Scan for the cell matching the given text and deliver its [x, y] coordinate at center. 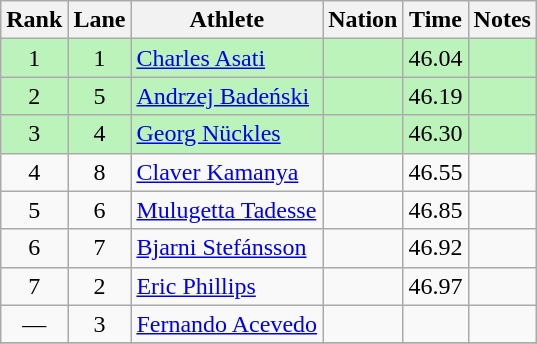
Athlete [227, 20]
Charles Asati [227, 58]
Nation [363, 20]
46.92 [436, 248]
46.85 [436, 210]
Time [436, 20]
Claver Kamanya [227, 172]
Eric Phillips [227, 286]
46.04 [436, 58]
Lane [100, 20]
46.55 [436, 172]
— [34, 324]
Notes [502, 20]
46.97 [436, 286]
Fernando Acevedo [227, 324]
46.19 [436, 96]
Mulugetta Tadesse [227, 210]
Rank [34, 20]
8 [100, 172]
Bjarni Stefánsson [227, 248]
Andrzej Badeński [227, 96]
46.30 [436, 134]
Georg Nückles [227, 134]
